Detect which cell encompasses the target text, then output its (X, Y) center coordinate. 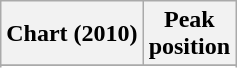
Chart (2010) (72, 34)
Peakposition (189, 34)
